Find where the given text appears and provide that cell's center as [X, Y] coordinate. 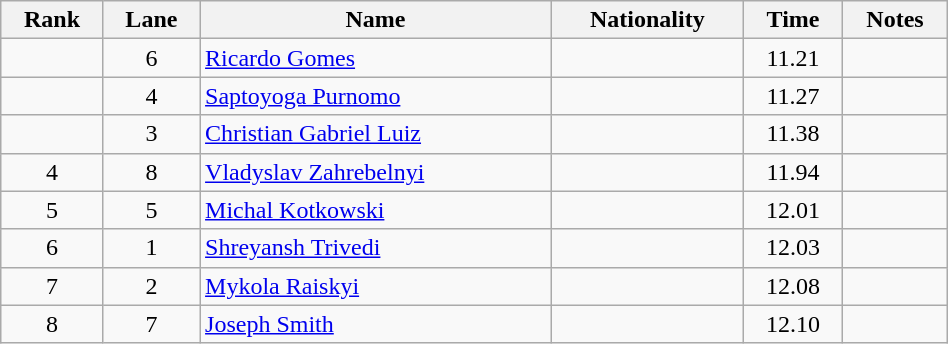
Ricardo Gomes [376, 58]
12.08 [792, 286]
11.21 [792, 58]
Rank [52, 20]
Name [376, 20]
11.38 [792, 134]
Vladyslav Zahrebelnyi [376, 172]
Christian Gabriel Luiz [376, 134]
Lane [151, 20]
12.03 [792, 248]
12.01 [792, 210]
Joseph Smith [376, 324]
Saptoyoga Purnomo [376, 96]
11.94 [792, 172]
Mykola Raiskyi [376, 286]
Notes [896, 20]
3 [151, 134]
11.27 [792, 96]
Nationality [647, 20]
1 [151, 248]
12.10 [792, 324]
2 [151, 286]
Time [792, 20]
Shreyansh Trivedi [376, 248]
Michal Kotkowski [376, 210]
